Pinpoint the cell where the given text exists, returning its [x, y] midpoint coordinate. 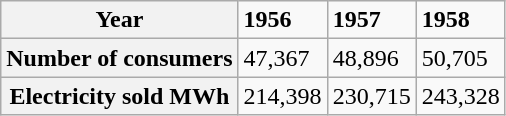
47,367 [282, 58]
1957 [372, 20]
243,328 [460, 96]
1958 [460, 20]
Electricity sold MWh [120, 96]
214,398 [282, 96]
Year [120, 20]
Number of consumers [120, 58]
1956 [282, 20]
50,705 [460, 58]
230,715 [372, 96]
48,896 [372, 58]
